Return the (x, y) coordinate for the center point of the cell that contains the specified text.  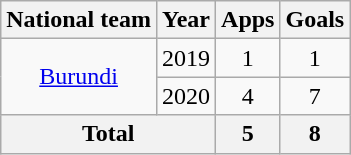
Year (186, 20)
5 (248, 134)
4 (248, 96)
2020 (186, 96)
Burundi (79, 77)
Apps (248, 20)
7 (315, 96)
National team (79, 20)
2019 (186, 58)
8 (315, 134)
Goals (315, 20)
Total (108, 134)
